Return the (X, Y) coordinate for the center point of the cell that contains the specified text.  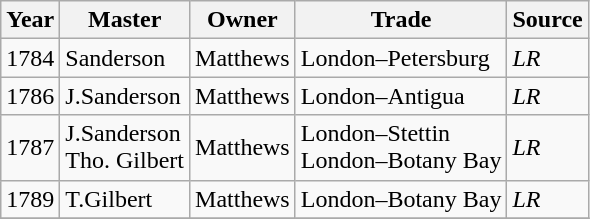
London–StettinLondon–Botany Bay (401, 148)
London–Petersburg (401, 58)
Source (548, 20)
T.Gilbert (125, 199)
Trade (401, 20)
1789 (30, 199)
Sanderson (125, 58)
London–Botany Bay (401, 199)
London–Antigua (401, 96)
Year (30, 20)
J.Sanderson (125, 96)
Master (125, 20)
1784 (30, 58)
J.SandersonTho. Gilbert (125, 148)
Owner (243, 20)
1786 (30, 96)
1787 (30, 148)
